Return the [x, y] coordinate for the center point of the cell that contains the specified text.  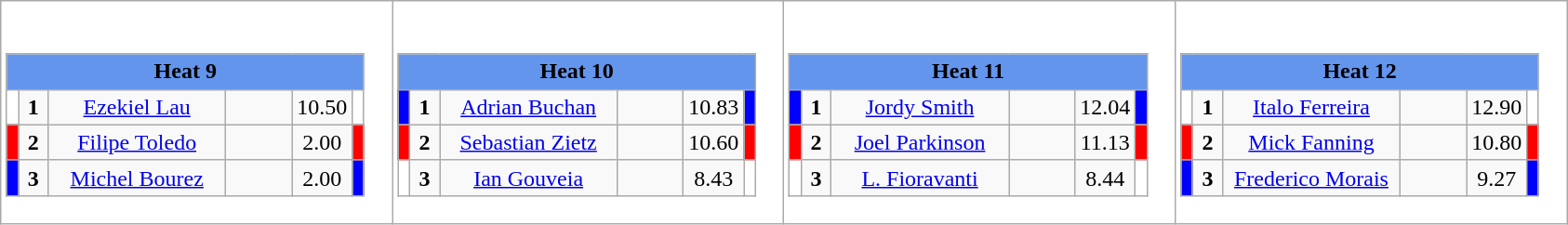
Heat 12 [1360, 72]
Heat 12 1 Italo Ferreira 12.90 2 Mick Fanning 10.80 3 Frederico Morais 9.27 [1371, 112]
Sebastian Zietz [528, 142]
12.90 [1497, 107]
Filipe Toledo [138, 142]
8.44 [1105, 178]
Heat 9 [185, 72]
Jordy Smith [921, 107]
Heat 11 1 Jordy Smith 12.04 2 Joel Parkinson 11.13 3 L. Fioravanti 8.44 [980, 112]
Italo Ferreira [1311, 107]
Heat 10 [577, 72]
8.43 [714, 178]
Joel Parkinson [921, 142]
10.50 [322, 107]
12.04 [1105, 107]
Adrian Buchan [528, 107]
10.80 [1497, 142]
Heat 9 1 Ezekiel Lau 10.50 2 Filipe Toledo 2.00 3 Michel Bourez 2.00 [197, 112]
Heat 11 [968, 72]
Michel Bourez [138, 178]
11.13 [1105, 142]
Mick Fanning [1311, 142]
Ezekiel Lau [138, 107]
9.27 [1497, 178]
Heat 10 1 Adrian Buchan 10.83 2 Sebastian Zietz 10.60 3 Ian Gouveia 8.43 [588, 112]
L. Fioravanti [921, 178]
Frederico Morais [1311, 178]
10.83 [714, 107]
Ian Gouveia [528, 178]
10.60 [714, 142]
